Scan for the cell matching the given text and deliver its [X, Y] coordinate at center. 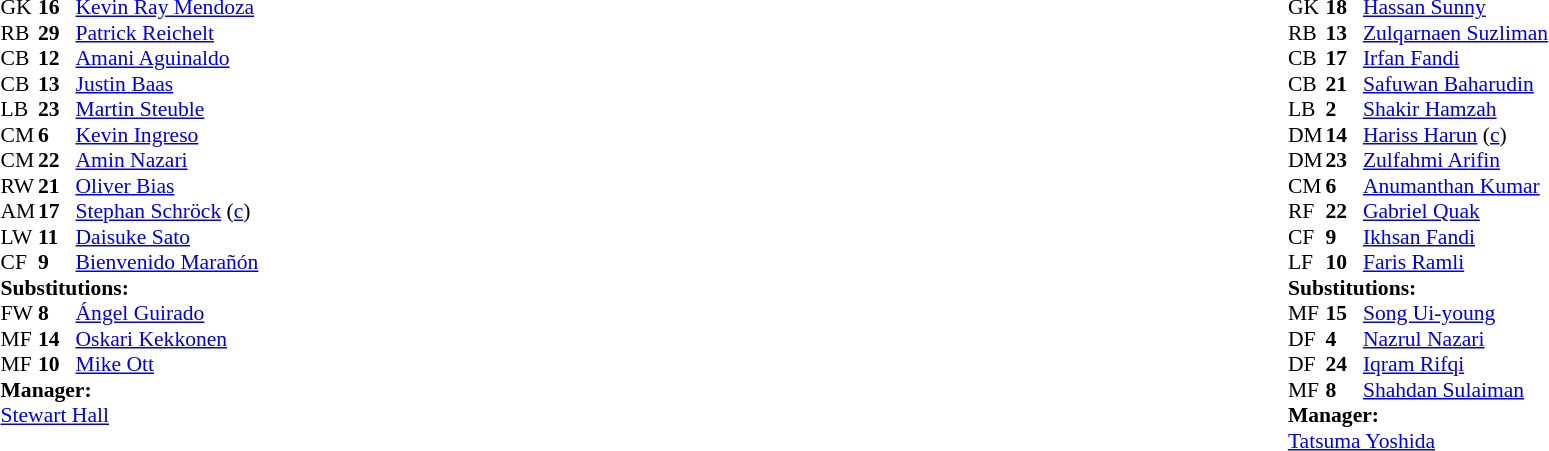
Amani Aguinaldo [168, 59]
Nazrul Nazari [1456, 339]
Gabriel Quak [1456, 211]
Anumanthan Kumar [1456, 186]
4 [1344, 339]
Song Ui-young [1456, 313]
Kevin Ingreso [168, 135]
Ikhsan Fandi [1456, 237]
Daisuke Sato [168, 237]
RF [1307, 211]
Shahdan Sulaiman [1456, 390]
Martin Steuble [168, 109]
15 [1344, 313]
Oskari Kekkonen [168, 339]
Oliver Bias [168, 186]
AM [19, 211]
2 [1344, 109]
Stephan Schröck (c) [168, 211]
Safuwan Baharudin [1456, 84]
Zulqarnaen Suzliman [1456, 33]
Bienvenido Marañón [168, 263]
Stewart Hall [129, 415]
Patrick Reichelt [168, 33]
Faris Ramli [1456, 263]
FW [19, 313]
Iqram Rifqi [1456, 365]
Ángel Guirado [168, 313]
29 [57, 33]
Mike Ott [168, 365]
Irfan Fandi [1456, 59]
Zulfahmi Arifin [1456, 161]
Shakir Hamzah [1456, 109]
LW [19, 237]
RW [19, 186]
Hariss Harun (c) [1456, 135]
LF [1307, 263]
24 [1344, 365]
Justin Baas [168, 84]
12 [57, 59]
Amin Nazari [168, 161]
11 [57, 237]
